Detect which cell encompasses the target text, then output its [X, Y] center coordinate. 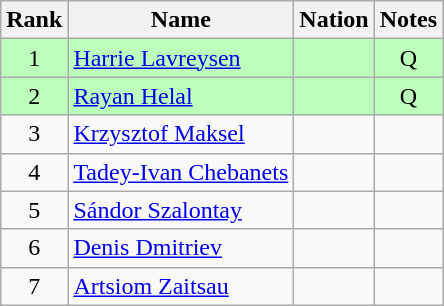
Rayan Helal [181, 96]
Tadey-Ivan Chebanets [181, 172]
6 [34, 248]
Denis Dmitriev [181, 248]
1 [34, 58]
Nation [334, 20]
Rank [34, 20]
7 [34, 286]
Notes [408, 20]
3 [34, 134]
Krzysztof Maksel [181, 134]
2 [34, 96]
4 [34, 172]
Sándor Szalontay [181, 210]
Name [181, 20]
Harrie Lavreysen [181, 58]
Artsiom Zaitsau [181, 286]
5 [34, 210]
